Detect which cell encompasses the target text, then output its (x, y) center coordinate. 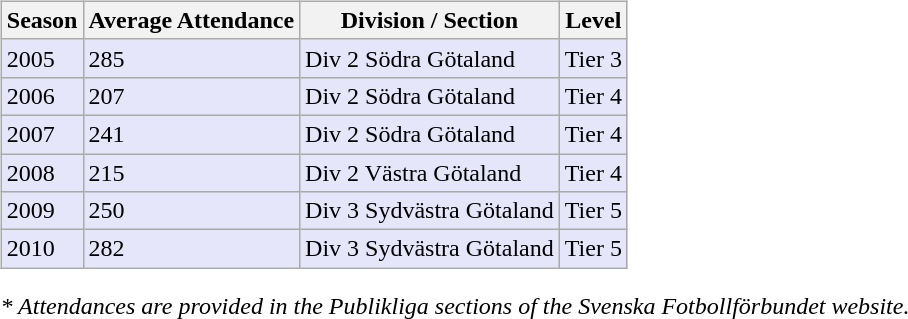
241 (192, 134)
2009 (42, 211)
Average Attendance (192, 20)
2007 (42, 134)
282 (192, 249)
2008 (42, 173)
215 (192, 173)
285 (192, 58)
Season (42, 20)
2006 (42, 96)
2010 (42, 249)
207 (192, 96)
2005 (42, 58)
Level (593, 20)
Division / Section (430, 20)
Tier 3 (593, 58)
250 (192, 211)
Div 2 Västra Götaland (430, 173)
